Scan for the cell matching the given text and deliver its [x, y] coordinate at center. 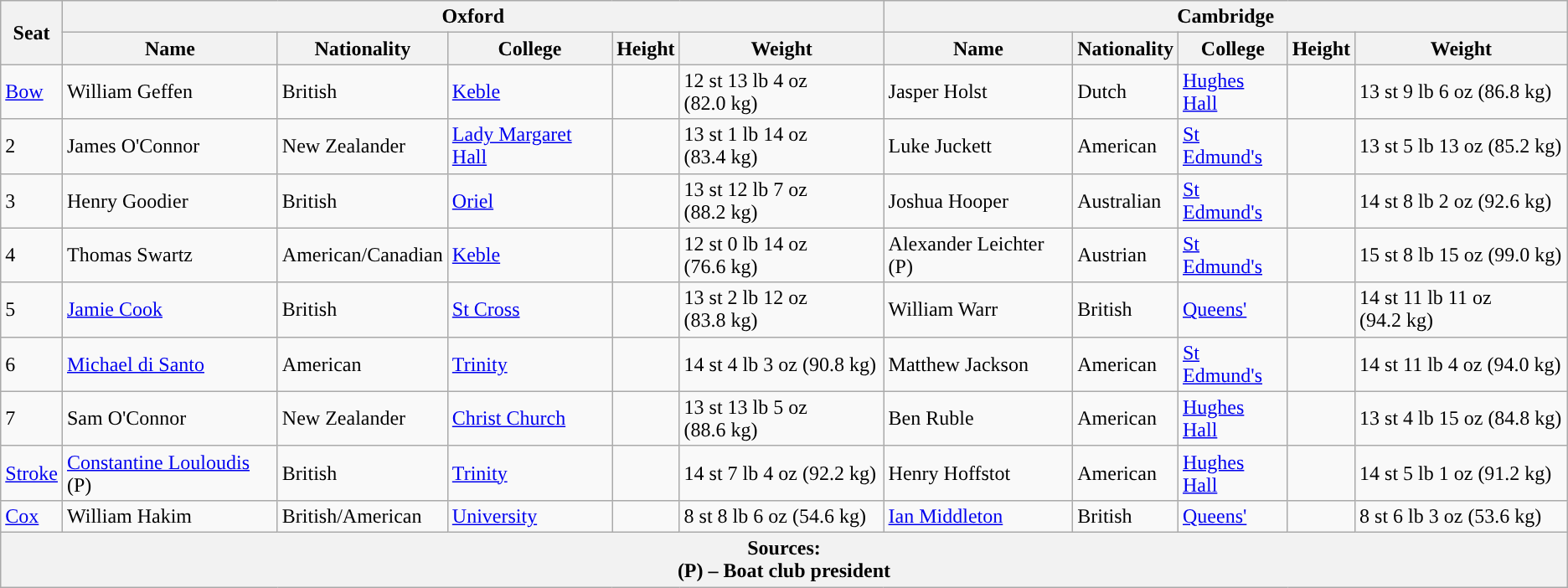
Lady Margaret Hall [529, 146]
3 [32, 201]
Oriel [529, 201]
Matthew Jackson [978, 364]
Seat [32, 33]
Ian Middleton [978, 516]
Cambridge [1225, 17]
13 st 1 lb 14 oz (83.4 kg) [781, 146]
University [529, 516]
8 st 8 lb 6 oz (54.6 kg) [781, 516]
14 st 5 lb 1 oz (91.2 kg) [1462, 472]
13 st 2 lb 12 oz (83.8 kg) [781, 310]
4 [32, 255]
14 st 7 lb 4 oz (92.2 kg) [781, 472]
William Warr [978, 310]
14 st 8 lb 2 oz (92.6 kg) [1462, 201]
12 st 13 lb 4 oz (82.0 kg) [781, 92]
Henry Goodier [169, 201]
William Hakim [169, 516]
Luke Juckett [978, 146]
American/Canadian [362, 255]
2 [32, 146]
14 st 11 lb 4 oz (94.0 kg) [1462, 364]
13 st 4 lb 15 oz (84.8 kg) [1462, 419]
14 st 4 lb 3 oz (90.8 kg) [781, 364]
15 st 8 lb 15 oz (99.0 kg) [1462, 255]
13 st 5 lb 13 oz (85.2 kg) [1462, 146]
Sources:(P) – Boat club president [784, 560]
British/American [362, 516]
Joshua Hooper [978, 201]
Michael di Santo [169, 364]
8 st 6 lb 3 oz (53.6 kg) [1462, 516]
Cox [32, 516]
Thomas Swartz [169, 255]
13 st 13 lb 5 oz (88.6 kg) [781, 419]
7 [32, 419]
Constantine Louloudis (P) [169, 472]
Stroke [32, 472]
Australian [1126, 201]
Christ Church [529, 419]
6 [32, 364]
Henry Hoffstot [978, 472]
Jasper Holst [978, 92]
Sam O'Connor [169, 419]
14 st 11 lb 11 oz (94.2 kg) [1462, 310]
Bow [32, 92]
5 [32, 310]
St Cross [529, 310]
13 st 12 lb 7 oz (88.2 kg) [781, 201]
Oxford [472, 17]
William Geffen [169, 92]
Ben Ruble [978, 419]
Dutch [1126, 92]
James O'Connor [169, 146]
12 st 0 lb 14 oz (76.6 kg) [781, 255]
Jamie Cook [169, 310]
Alexander Leichter (P) [978, 255]
13 st 9 lb 6 oz (86.8 kg) [1462, 92]
Austrian [1126, 255]
